Provide the (x, y) coordinate of the cell's center where the given text is located.  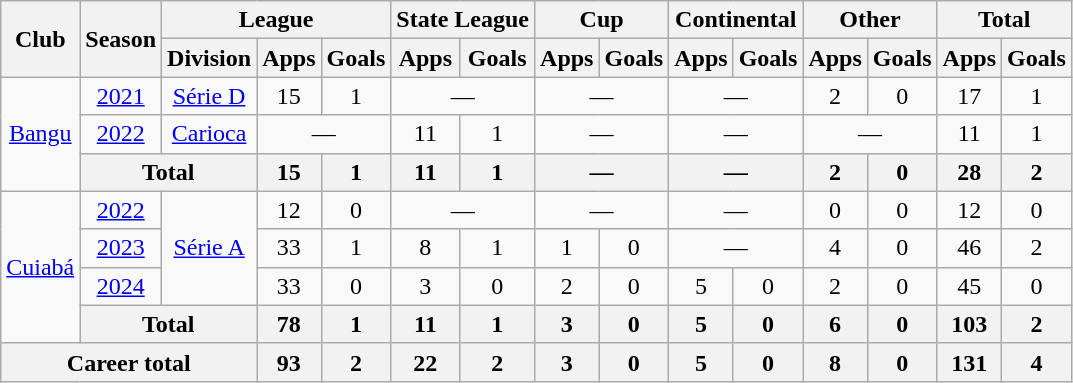
45 (969, 286)
17 (969, 96)
2021 (121, 96)
Carioca (210, 134)
Cup (602, 20)
93 (289, 362)
6 (835, 324)
103 (969, 324)
46 (969, 248)
78 (289, 324)
State League (463, 20)
2024 (121, 286)
Division (210, 58)
Continental (736, 20)
Other (870, 20)
Cuiabá (40, 267)
Série D (210, 96)
Club (40, 39)
2023 (121, 248)
Career total (129, 362)
League (276, 20)
Série A (210, 248)
Bangu (40, 134)
Season (121, 39)
28 (969, 172)
22 (426, 362)
131 (969, 362)
